Provide the [x, y] coordinate of the cell's center where the given text is located.  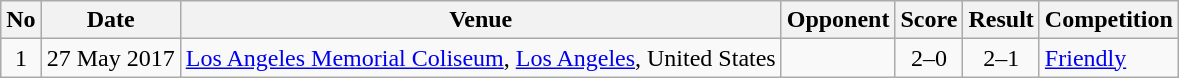
2–0 [929, 58]
Date [110, 20]
Competition [1108, 20]
Friendly [1108, 58]
No [21, 20]
Los Angeles Memorial Coliseum, Los Angeles, United States [480, 58]
Result [1001, 20]
Score [929, 20]
Venue [480, 20]
Opponent [838, 20]
27 May 2017 [110, 58]
1 [21, 58]
2–1 [1001, 58]
